Search for the cell housing the specified text and yield its (x, y) center coordinate. 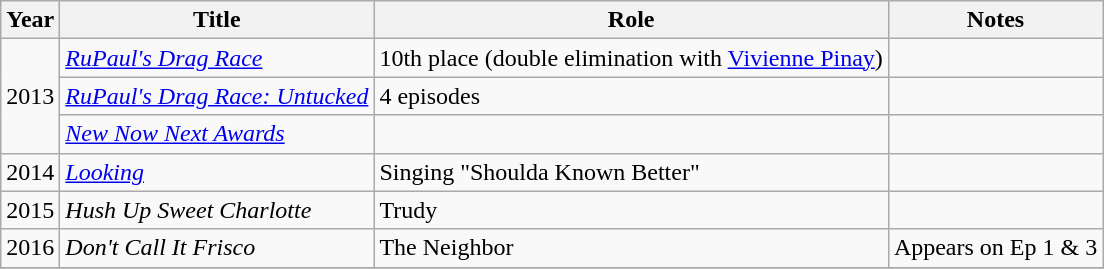
Looking (217, 172)
Singing "Shoulda Known Better" (631, 172)
4 episodes (631, 96)
Hush Up Sweet Charlotte (217, 210)
Role (631, 20)
Appears on Ep 1 & 3 (995, 248)
Notes (995, 20)
New Now Next Awards (217, 134)
2014 (30, 172)
Trudy (631, 210)
2016 (30, 248)
10th place (double elimination with Vivienne Pinay) (631, 58)
The Neighbor (631, 248)
2015 (30, 210)
Year (30, 20)
2013 (30, 96)
Title (217, 20)
Don't Call It Frisco (217, 248)
RuPaul's Drag Race: Untucked (217, 96)
RuPaul's Drag Race (217, 58)
